Return (X, Y) of the center of cell containing provided text 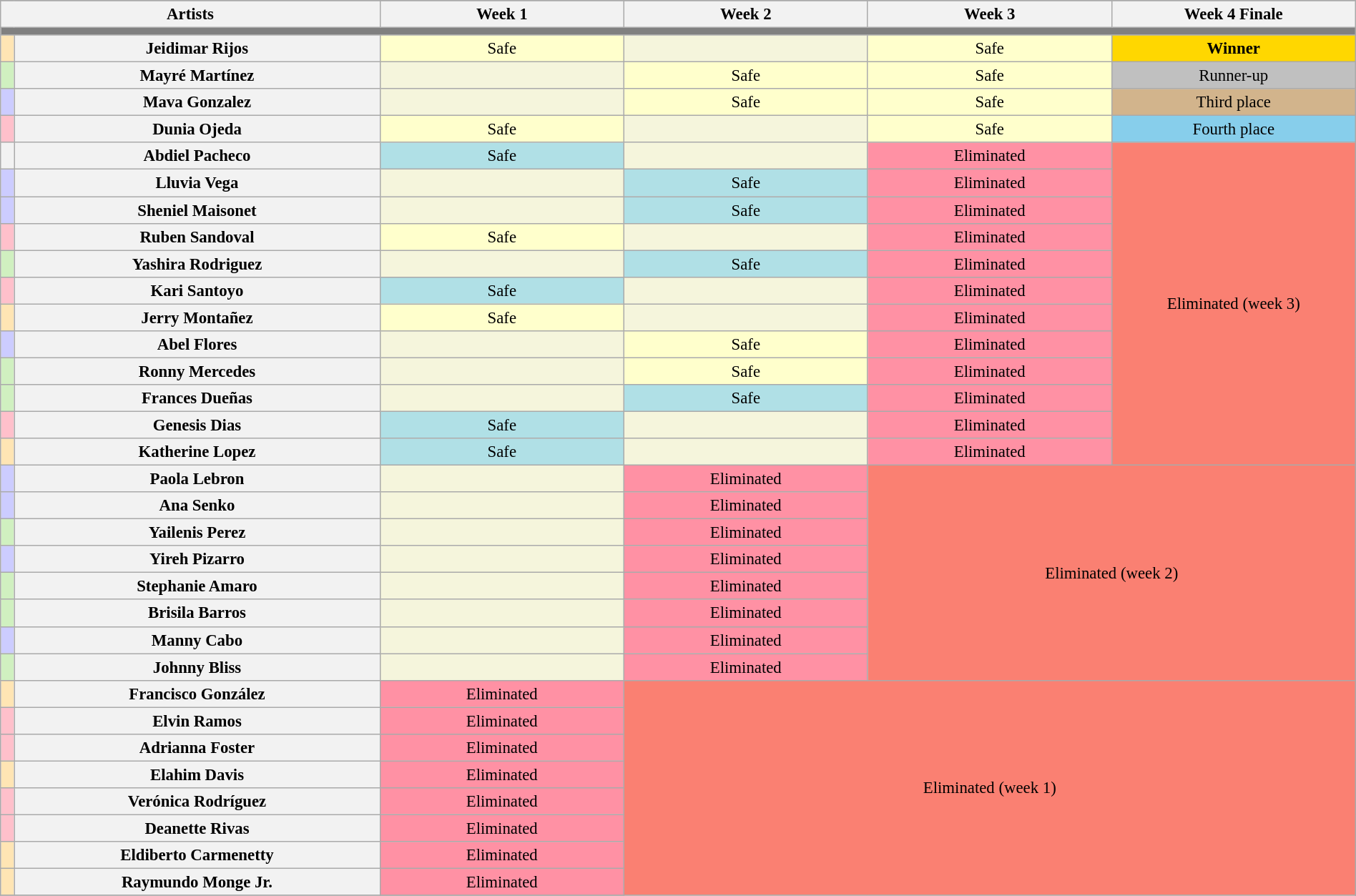
Abel Flores (197, 345)
Eliminated (week 3) (1233, 305)
Dunia Ojeda (197, 129)
Genesis Dias (197, 425)
Frances Dueñas (197, 398)
Lluvia Vega (197, 183)
Eliminated (week 1) (990, 788)
Johnny Bliss (197, 667)
Adrianna Foster (197, 748)
Yailenis Perez (197, 533)
Abdiel Pacheco (197, 157)
Artists (190, 14)
Paola Lebron (197, 479)
Raymundo Monge Jr. (197, 882)
Winner (1233, 49)
Manny Cabo (197, 640)
Sheniel Maisonet (197, 210)
Fourth place (1233, 129)
Yashira Rodriguez (197, 264)
Week 1 (502, 14)
Jeidimar Rijos (197, 49)
Ruben Sandoval (197, 237)
Eliminated (week 2) (1111, 573)
Brisila Barros (197, 614)
Yireh Pizarro (197, 559)
Ana Senko (197, 506)
Week 3 (990, 14)
Ronny Mercedes (197, 371)
Third place (1233, 102)
Jerry Montañez (197, 317)
Deanette Rivas (197, 828)
Runner-up (1233, 76)
Elvin Ramos (197, 721)
Elahim Davis (197, 774)
Mava Gonzalez (197, 102)
Eldiberto Carmenetty (197, 855)
Stephanie Amaro (197, 586)
Week 2 (745, 14)
Kari Santoyo (197, 290)
Katherine Lopez (197, 452)
Verónica Rodríguez (197, 802)
Week 4 Finale (1233, 14)
Mayré Martínez (197, 76)
Francisco González (197, 694)
